Return the [x, y] coordinate for the center point of the cell that contains the specified text.  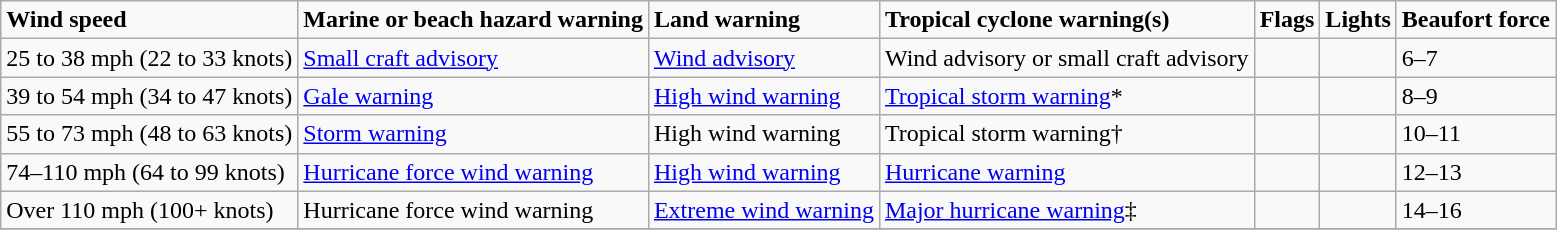
14–16 [1476, 210]
Wind advisory or small craft advisory [1066, 58]
Land warning [764, 20]
Over 110 mph (100+ knots) [150, 210]
Tropical storm warning* [1066, 96]
8–9 [1476, 96]
39 to 54 mph (34 to 47 knots) [150, 96]
25 to 38 mph (22 to 33 knots) [150, 58]
Flags [1287, 20]
55 to 73 mph (48 to 63 knots) [150, 134]
Tropical cyclone warning(s) [1066, 20]
Extreme wind warning [764, 210]
Major hurricane warning‡ [1066, 210]
Marine or beach hazard warning [474, 20]
Gale warning [474, 96]
Beaufort force [1476, 20]
Hurricane warning [1066, 172]
Storm warning [474, 134]
74–110 mph (64 to 99 knots) [150, 172]
Lights [1358, 20]
10–11 [1476, 134]
Tropical storm warning† [1066, 134]
6–7 [1476, 58]
Small craft advisory [474, 58]
12–13 [1476, 172]
Wind speed [150, 20]
Wind advisory [764, 58]
